Return the (x, y) coordinate for the center point of the cell that contains the specified text.  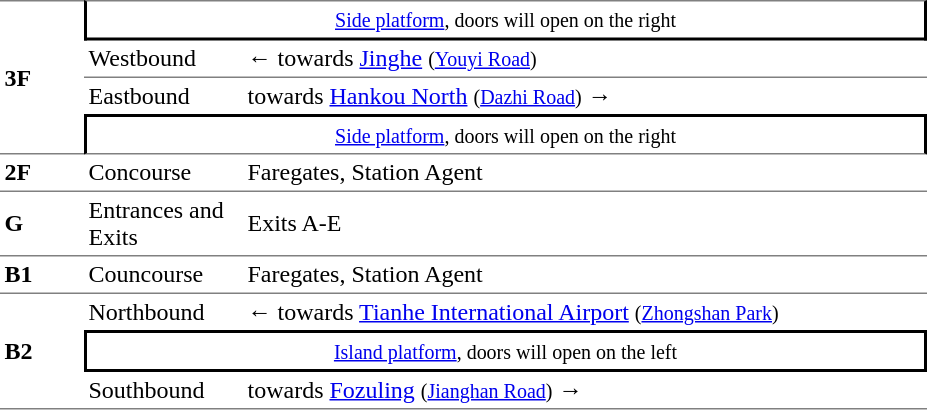
G (42, 224)
← towards Tianhe International Airport (Zhongshan Park) (585, 312)
2F (42, 173)
towards Hankou North (Dazhi Road) → (585, 95)
B2 (42, 352)
towards Fozuling (Jianghan Road) → (585, 391)
← towards Jinghe (Youyi Road) (585, 58)
B1 (42, 275)
Eastbound (164, 95)
Westbound (164, 58)
Northbound (164, 312)
3F (42, 77)
Concourse (164, 173)
Councourse (164, 275)
Island platform, doors will open on the left (506, 351)
Exits A-E (585, 224)
Southbound (164, 391)
Entrances and Exits (164, 224)
